Return (x, y) of the center of cell containing provided text 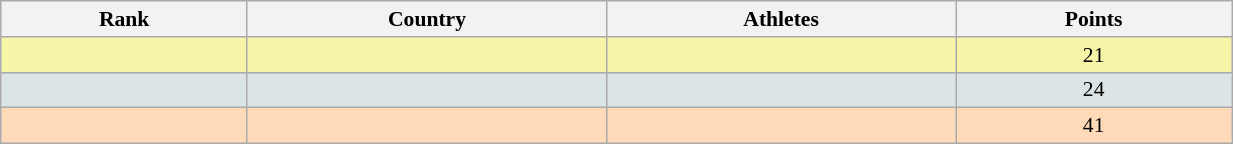
21 (1094, 55)
24 (1094, 90)
Rank (124, 19)
Country (426, 19)
41 (1094, 126)
Points (1094, 19)
Athletes (782, 19)
